Scan for the cell matching the given text and deliver its [X, Y] coordinate at center. 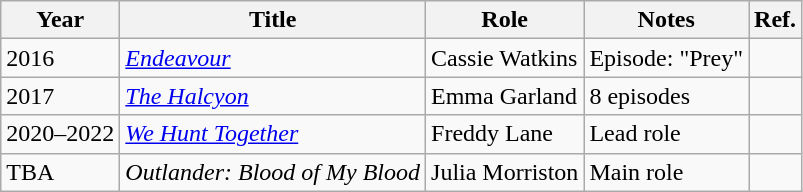
Title [273, 20]
Year [60, 20]
Role [505, 20]
Cassie Watkins [505, 58]
Freddy Lane [505, 134]
2020–2022 [60, 134]
Julia Morriston [505, 172]
TBA [60, 172]
Lead role [666, 134]
Main role [666, 172]
We Hunt Together [273, 134]
Endeavour [273, 58]
Outlander: Blood of My Blood [273, 172]
2016 [60, 58]
Ref. [776, 20]
Notes [666, 20]
2017 [60, 96]
Episode: "Prey" [666, 58]
The Halcyon [273, 96]
8 episodes [666, 96]
Emma Garland [505, 96]
